Capture the cell that displays the provided text and extract its (X, Y) central coordinate. 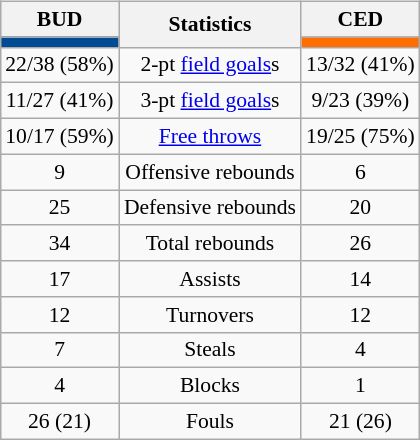
BUD (60, 19)
Assists (210, 279)
CED (360, 19)
Statistics (210, 24)
9 (60, 172)
25 (60, 208)
Free throws (210, 136)
Defensive rebounds (210, 208)
21 (26) (360, 421)
9/23 (39%) (360, 101)
13/32 (41%) (360, 65)
14 (360, 279)
3-pt field goalss (210, 101)
20 (360, 208)
2-pt field goalss (210, 65)
7 (60, 350)
10/17 (59%) (60, 136)
1 (360, 386)
Offensive rebounds (210, 172)
26 (360, 243)
Turnovers (210, 314)
Fouls (210, 421)
34 (60, 243)
26 (21) (60, 421)
Steals (210, 350)
6 (360, 172)
17 (60, 279)
11/27 (41%) (60, 101)
19/25 (75%) (360, 136)
22/38 (58%) (60, 65)
Total rebounds (210, 243)
Blocks (210, 386)
